Determine the [x, y] coordinate at the center of the cell enclosing the given text.  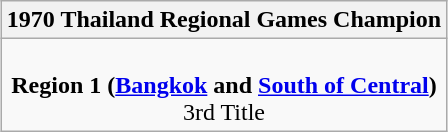
Region 1 (Bangkok and South of Central)3rd Title [224, 85]
1970 Thailand Regional Games Champion [224, 20]
